Search for the cell housing the specified text and yield its (X, Y) center coordinate. 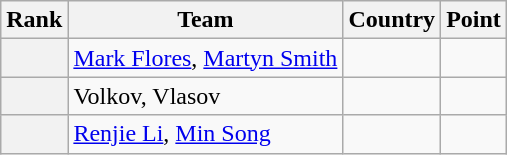
Team (206, 20)
Point (474, 20)
Volkov, Vlasov (206, 96)
Country (392, 20)
Rank (34, 20)
Mark Flores, Martyn Smith (206, 58)
Renjie Li, Min Song (206, 134)
